Output the [x, y] coordinate of the center of the cell containing the given text.  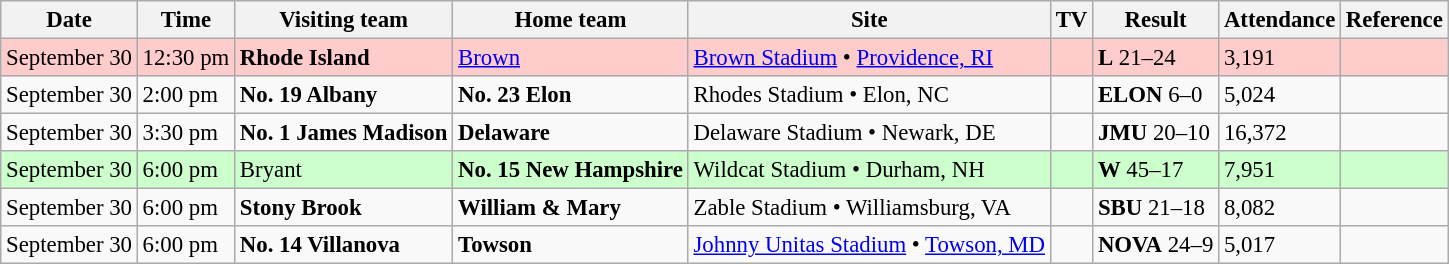
L 21–24 [1156, 58]
SBU 21–18 [1156, 208]
No. 15 New Hampshire [570, 170]
3:30 pm [186, 133]
8,082 [1280, 208]
Site [869, 20]
No. 1 James Madison [344, 133]
3,191 [1280, 58]
Bryant [344, 170]
12:30 pm [186, 58]
Attendance [1280, 20]
TV [1071, 20]
No. 23 Elon [570, 95]
7,951 [1280, 170]
NOVA 24–9 [1156, 245]
Brown [570, 58]
No. 14 Villanova [344, 245]
Reference [1395, 20]
William & Mary [570, 208]
Visiting team [344, 20]
Delaware Stadium • Newark, DE [869, 133]
Date [69, 20]
ELON 6–0 [1156, 95]
Wildcat Stadium • Durham, NH [869, 170]
Delaware [570, 133]
Rhodes Stadium • Elon, NC [869, 95]
Rhode Island [344, 58]
No. 19 Albany [344, 95]
Time [186, 20]
16,372 [1280, 133]
Result [1156, 20]
5,024 [1280, 95]
Johnny Unitas Stadium • Towson, MD [869, 245]
2:00 pm [186, 95]
Towson [570, 245]
5,017 [1280, 245]
Home team [570, 20]
Brown Stadium • Providence, RI [869, 58]
JMU 20–10 [1156, 133]
Stony Brook [344, 208]
W 45–17 [1156, 170]
Zable Stadium • Williamsburg, VA [869, 208]
